Pinpoint the cell where the given text exists, returning its [x, y] midpoint coordinate. 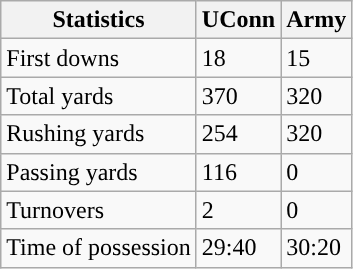
29:40 [238, 248]
First downs [99, 58]
UConn [238, 20]
2 [238, 210]
18 [238, 58]
Time of possession [99, 248]
116 [238, 172]
15 [316, 58]
Total yards [99, 96]
Passing yards [99, 172]
Army [316, 20]
Turnovers [99, 210]
Rushing yards [99, 134]
370 [238, 96]
30:20 [316, 248]
254 [238, 134]
Statistics [99, 20]
